Output the (x, y) coordinate of the center of the cell containing the given text.  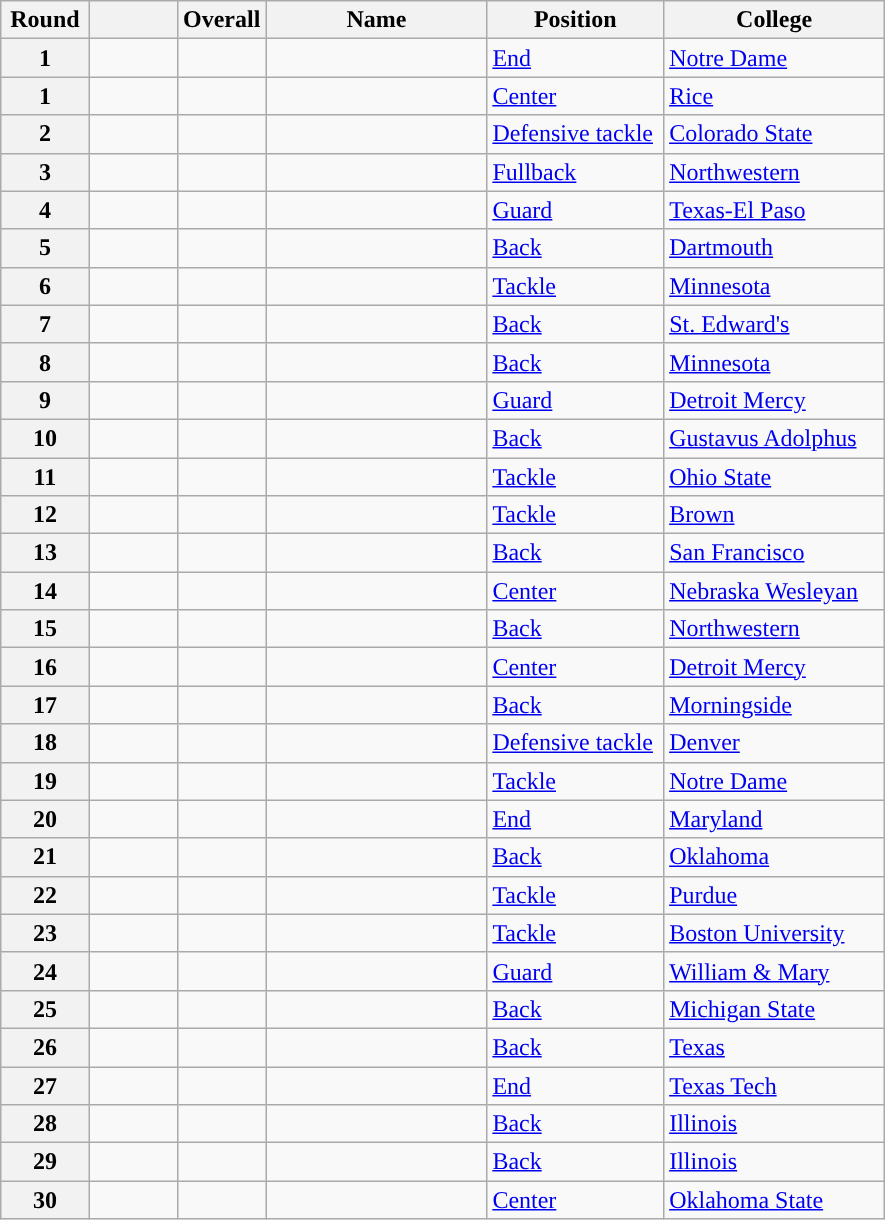
Rice (774, 96)
11 (45, 477)
Position (576, 20)
St. Edward's (774, 324)
2 (45, 134)
13 (45, 553)
29 (45, 1162)
24 (45, 971)
4 (45, 210)
Michigan State (774, 1009)
Fullback (576, 172)
Oklahoma (774, 857)
3 (45, 172)
15 (45, 629)
18 (45, 743)
9 (45, 400)
Brown (774, 515)
Morningside (774, 705)
Ohio State (774, 477)
7 (45, 324)
22 (45, 895)
5 (45, 248)
28 (45, 1124)
Denver (774, 743)
Nebraska Wesleyan (774, 591)
William & Mary (774, 971)
21 (45, 857)
College (774, 20)
Oklahoma State (774, 1200)
23 (45, 933)
Purdue (774, 895)
27 (45, 1085)
12 (45, 515)
14 (45, 591)
17 (45, 705)
8 (45, 362)
Maryland (774, 819)
Name (376, 20)
Texas (774, 1047)
Overall (222, 20)
Texas-El Paso (774, 210)
Colorado State (774, 134)
10 (45, 438)
19 (45, 781)
Gustavus Adolphus (774, 438)
Boston University (774, 933)
30 (45, 1200)
25 (45, 1009)
Round (45, 20)
20 (45, 819)
6 (45, 286)
Dartmouth (774, 248)
26 (45, 1047)
16 (45, 667)
Texas Tech (774, 1085)
San Francisco (774, 553)
